Capture the cell that displays the provided text and extract its [x, y] central coordinate. 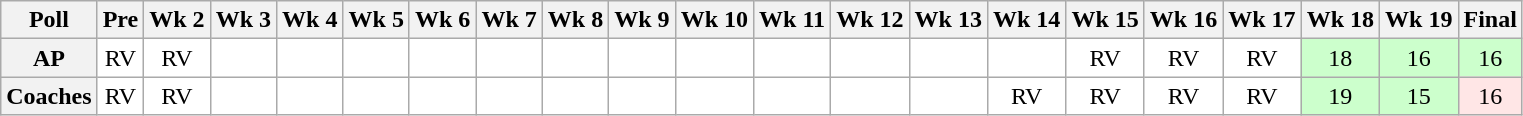
Wk 3 [243, 20]
Wk 7 [509, 20]
Wk 16 [1183, 20]
Wk 17 [1262, 20]
Wk 5 [376, 20]
Wk 2 [177, 20]
Wk 4 [310, 20]
Wk 8 [575, 20]
Wk 11 [792, 20]
Wk 18 [1340, 20]
AP [49, 58]
Wk 13 [948, 20]
15 [1419, 96]
Wk 19 [1419, 20]
Wk 12 [870, 20]
Wk 9 [642, 20]
18 [1340, 58]
Pre [120, 20]
Wk 10 [714, 20]
Wk 6 [442, 20]
Wk 15 [1105, 20]
Wk 14 [1026, 20]
Coaches [49, 96]
19 [1340, 96]
Poll [49, 20]
Final [1490, 20]
